Provide the (X, Y) coordinate of the cell's center where the given text is located.  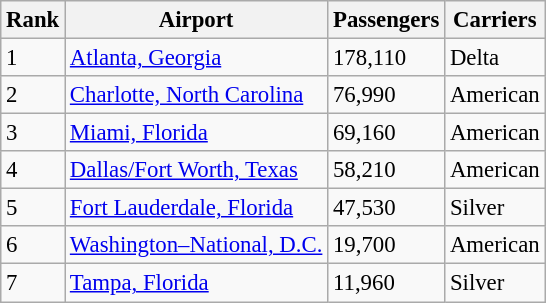
Carriers (495, 20)
Tampa, Florida (196, 283)
6 (33, 245)
Washington–National, D.C. (196, 245)
Fort Lauderdale, Florida (196, 208)
2 (33, 95)
178,110 (386, 58)
Miami, Florida (196, 133)
1 (33, 58)
3 (33, 133)
Airport (196, 20)
19,700 (386, 245)
69,160 (386, 133)
47,530 (386, 208)
Delta (495, 58)
Rank (33, 20)
7 (33, 283)
Passengers (386, 20)
76,990 (386, 95)
Dallas/Fort Worth, Texas (196, 170)
11,960 (386, 283)
Atlanta, Georgia (196, 58)
4 (33, 170)
Charlotte, North Carolina (196, 95)
58,210 (386, 170)
5 (33, 208)
